Search for the cell housing the specified text and yield its (x, y) center coordinate. 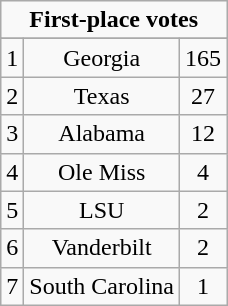
12 (204, 134)
First-place votes (114, 20)
Vanderbilt (102, 248)
7 (12, 286)
Ole Miss (102, 172)
Texas (102, 96)
Georgia (102, 58)
165 (204, 58)
Alabama (102, 134)
6 (12, 248)
27 (204, 96)
South Carolina (102, 286)
LSU (102, 210)
5 (12, 210)
3 (12, 134)
